From the cell containing the given text, extract its center point as [X, Y] coordinate. 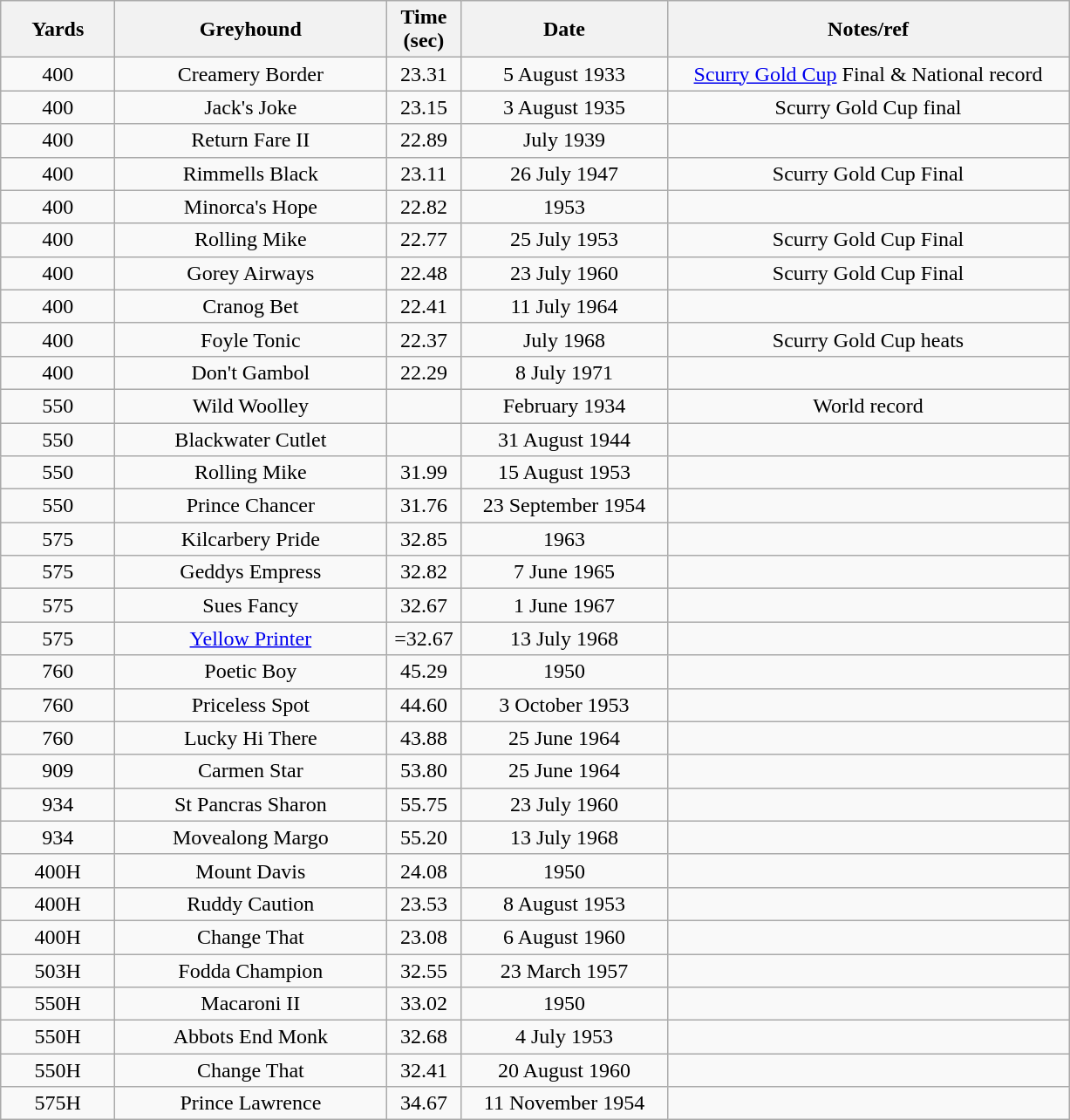
Foyle Tonic [251, 339]
24.08 [424, 871]
Lucky Hi There [251, 738]
53.80 [424, 771]
11 July 1964 [564, 306]
20 August 1960 [564, 1070]
32.82 [424, 572]
Yellow Printer [251, 639]
23.31 [424, 74]
Carmen Star [251, 771]
15 August 1953 [564, 473]
Jack's Joke [251, 107]
Date [564, 30]
22.41 [424, 306]
St Pancras Sharon [251, 804]
33.02 [424, 1004]
July 1968 [564, 339]
Kilcarbery Pride [251, 539]
Yards [58, 30]
11 November 1954 [564, 1103]
Mount Davis [251, 871]
Time (sec) [424, 30]
July 1939 [564, 140]
Wild Woolley [251, 406]
5 August 1933 [564, 74]
23.53 [424, 904]
22.37 [424, 339]
Return Fare II [251, 140]
31.76 [424, 506]
3 October 1953 [564, 705]
Macaroni II [251, 1004]
Scurry Gold Cup heats [869, 339]
44.60 [424, 705]
Cranog Bet [251, 306]
6 August 1960 [564, 937]
Movealong Margo [251, 837]
8 July 1971 [564, 372]
55.20 [424, 837]
Scurry Gold Cup final [869, 107]
8 August 1953 [564, 904]
23.11 [424, 174]
1963 [564, 539]
Geddys Empress [251, 572]
Creamery Border [251, 74]
909 [58, 771]
1 June 1967 [564, 605]
Greyhound [251, 30]
Rimmells Black [251, 174]
31 August 1944 [564, 439]
1953 [564, 207]
Scurry Gold Cup Final & National record [869, 74]
32.55 [424, 971]
22.82 [424, 207]
February 1934 [564, 406]
Fodda Champion [251, 971]
575H [58, 1103]
32.85 [424, 539]
503H [58, 971]
Notes/ref [869, 30]
31.99 [424, 473]
34.67 [424, 1103]
26 July 1947 [564, 174]
Sues Fancy [251, 605]
4 July 1953 [564, 1037]
Don't Gambol [251, 372]
7 June 1965 [564, 572]
55.75 [424, 804]
Poetic Boy [251, 672]
32.67 [424, 605]
32.68 [424, 1037]
=32.67 [424, 639]
23.15 [424, 107]
25 July 1953 [564, 240]
Minorca's Hope [251, 207]
22.29 [424, 372]
22.48 [424, 273]
23 March 1957 [564, 971]
Gorey Airways [251, 273]
22.77 [424, 240]
32.41 [424, 1070]
Prince Lawrence [251, 1103]
Blackwater Cutlet [251, 439]
3 August 1935 [564, 107]
Abbots End Monk [251, 1037]
45.29 [424, 672]
Ruddy Caution [251, 904]
22.89 [424, 140]
World record [869, 406]
23 September 1954 [564, 506]
23.08 [424, 937]
Priceless Spot [251, 705]
Prince Chancer [251, 506]
43.88 [424, 738]
